From the cell containing the given text, extract its center point as (X, Y) coordinate. 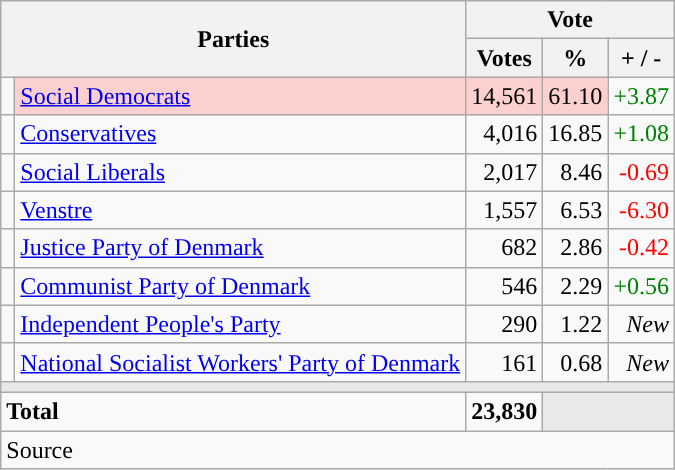
2,017 (504, 172)
+1.08 (642, 134)
61.10 (576, 96)
14,561 (504, 96)
2.86 (576, 248)
Social Democrats (240, 96)
16.85 (576, 134)
6.53 (576, 210)
8.46 (576, 172)
Parties (234, 39)
Conservatives (240, 134)
-6.30 (642, 210)
23,830 (504, 411)
161 (504, 362)
4,016 (504, 134)
Independent People's Party (240, 324)
1.22 (576, 324)
National Socialist Workers' Party of Denmark (240, 362)
Vote (570, 20)
0.68 (576, 362)
546 (504, 286)
1,557 (504, 210)
2.29 (576, 286)
Total (234, 411)
-0.42 (642, 248)
+ / - (642, 58)
-0.69 (642, 172)
Venstre (240, 210)
Communist Party of Denmark (240, 286)
682 (504, 248)
% (576, 58)
+3.87 (642, 96)
Justice Party of Denmark (240, 248)
Social Liberals (240, 172)
Votes (504, 58)
Source (338, 449)
+0.56 (642, 286)
290 (504, 324)
